Pinpoint the cell where the given text exists, returning its [x, y] midpoint coordinate. 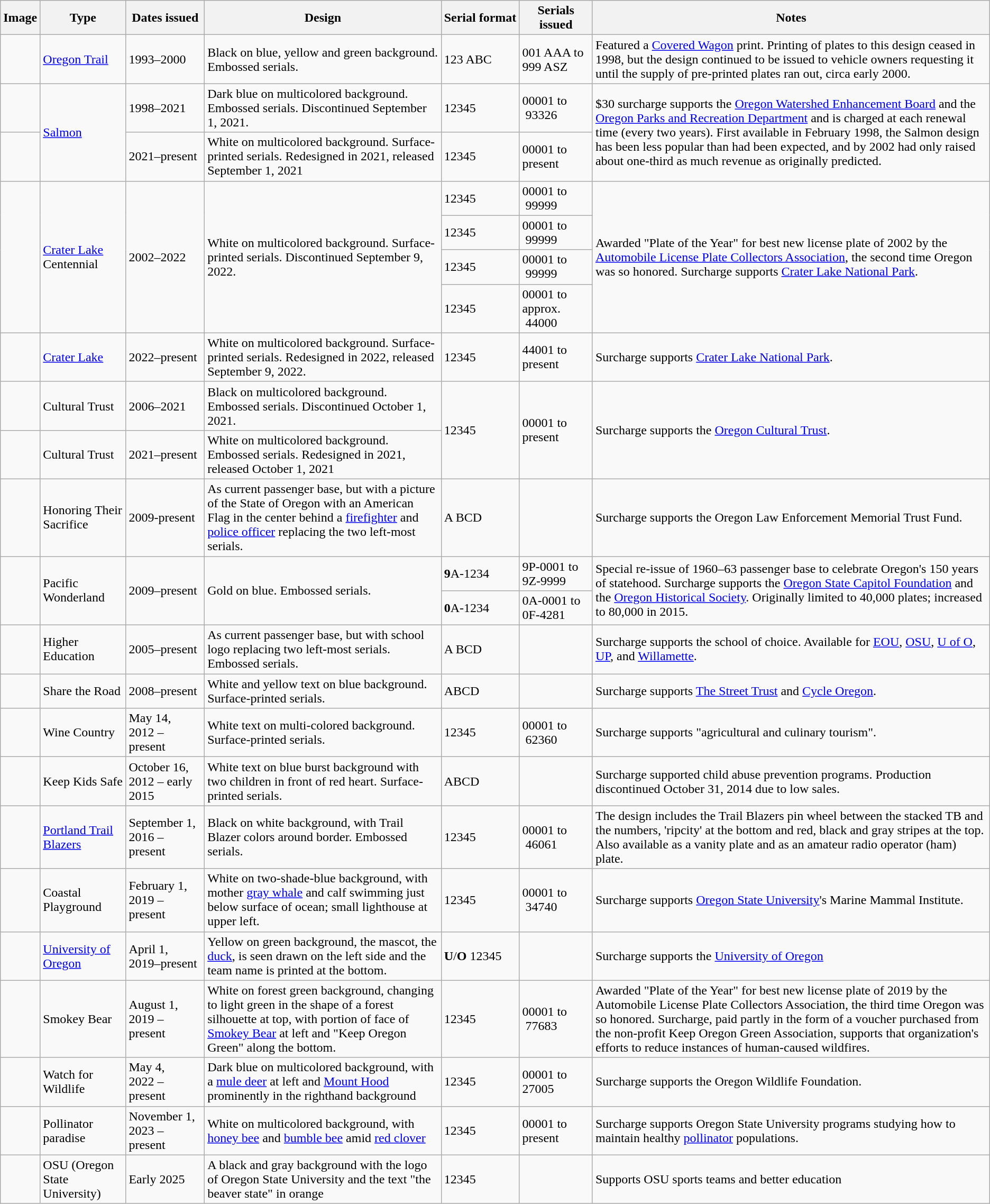
2022–present [165, 357]
Surcharge supports The Street Trust and Cycle Oregon. [791, 691]
00001 to 46061 [556, 837]
Smokey Bear [83, 1019]
University of Oregon [83, 956]
A black and gray background with the logo of Oregon State University and the text "the beaver state" in orange [323, 1179]
44001 to present [556, 357]
Share the Road [83, 691]
Type [83, 18]
Salmon [83, 132]
White on two-shade-blue background, with mother gray whale and calf swimming just below surface of ocean; small lighthouse at upper left. [323, 900]
Surcharge supports the University of Oregon [791, 956]
Crater Lake [83, 357]
Notes [791, 18]
2008–present [165, 691]
00001 to 34740 [556, 900]
Coastal Playground [83, 900]
October 16, 2012 – early 2015 [165, 781]
Surcharge supports Oregon State University's Marine Mammal Institute. [791, 900]
1993–2000 [165, 59]
Crater Lake Centennial [83, 257]
2006–2021 [165, 406]
Dark blue on multicolored background, with a mule deer at left and Mount Hood prominently in the righthand background [323, 1082]
White on multicolored background. Surface-printed serials. Redesigned in 2022, released September 9, 2022. [323, 357]
123 ABC [480, 59]
2009–present [165, 591]
Supports OSU sports teams and better education [791, 1179]
9P-0001 to 9Z-9999 [556, 573]
November 1, 2023 – present [165, 1130]
Pacific Wonderland [83, 591]
1998–2021 [165, 108]
00001 to 77683 [556, 1019]
2009-present [165, 517]
2005–present [165, 650]
OSU (Oregon State University) [83, 1179]
May 14, 2012 – present [165, 733]
2002–2022 [165, 257]
Serials issued [556, 18]
Serial format [480, 18]
Higher Education [83, 650]
Surcharge supports Oregon State University programs studying how to maintain healthy pollinator populations. [791, 1130]
Dates issued [165, 18]
Surcharge supports the school of choice. Available for EOU, OSU, U of O, UP, and Willamette. [791, 650]
00001 to 93326 [556, 108]
April 1, 2019–present [165, 956]
White on multicolored background. Surface-printed serials. Discontinued September 9, 2022. [323, 257]
Wine Country [83, 733]
Yellow on green background, the mascot, the duck, is seen drawn on the left side and the team name is printed at the bottom. [323, 956]
White text on multi-colored background. Surface-printed serials. [323, 733]
Black on blue, yellow and green background. Embossed serials. [323, 59]
Honoring Their Sacrifice [83, 517]
White on multicolored background, with honey bee and bumble bee amid red clover [323, 1130]
Surcharge supports Crater Lake National Park. [791, 357]
Gold on blue. Embossed serials. [323, 591]
00001 to 27005 [556, 1082]
September 1, 2016 – present [165, 837]
U/O 12345 [480, 956]
Pollinator paradise [83, 1130]
Dark blue on multicolored background. Embossed serials. Discontinued September 1, 2021. [323, 108]
White on multicolored background. Surface-printed serials. Redesigned in 2021, released September 1, 2021 [323, 157]
Image [20, 18]
001 AAA to 999 ASZ [556, 59]
Design [323, 18]
Keep Kids Safe [83, 781]
May 4, 2022 – present [165, 1082]
Surcharge supports the Oregon Cultural Trust. [791, 430]
Black on white background, with Trail Blazer colors around border. Embossed serials. [323, 837]
Surcharge supports the Oregon Law Enforcement Memorial Trust Fund. [791, 517]
White text on blue burst background with two children in front of red heart. Surface-printed serials. [323, 781]
0A-0001 to 0F-4281 [556, 608]
February 1, 2019 – present [165, 900]
00001 to 62360 [556, 733]
9A-1234 [480, 573]
Surcharge supported child abuse prevention programs. Production discontinued October 31, 2014 due to low sales. [791, 781]
Watch for Wildlife [83, 1082]
As current passenger base, but with school logo replacing two left-most serials. Embossed serials. [323, 650]
Oregon Trail [83, 59]
Surcharge supports "agricultural and culinary tourism". [791, 733]
00001 to approx. 44000 [556, 308]
Surcharge supports the Oregon Wildlife Foundation. [791, 1082]
White and yellow text on blue background. Surface-printed serials. [323, 691]
Black on multicolored background. Embossed serials. Discontinued October 1, 2021. [323, 406]
August 1, 2019 – present [165, 1019]
Early 2025 [165, 1179]
0A-1234 [480, 608]
White on multicolored background. Embossed serials. Redesigned in 2021, released October 1, 2021 [323, 454]
Portland Trail Blazers [83, 837]
